Search for the cell housing the specified text and yield its (X, Y) center coordinate. 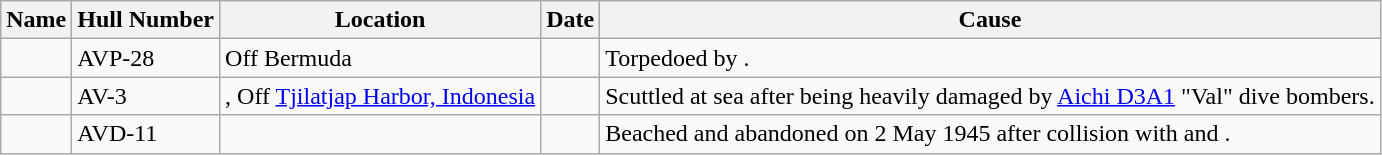
Hull Number (146, 20)
Location (380, 20)
Date (570, 20)
AVD-11 (146, 134)
Beached and abandoned on 2 May 1945 after collision with and . (990, 134)
AVP-28 (146, 58)
, Off Tjilatjap Harbor, Indonesia (380, 96)
Scuttled at sea after being heavily damaged by Aichi D3A1 "Val" dive bombers. (990, 96)
Cause (990, 20)
AV-3 (146, 96)
Off Bermuda (380, 58)
Name (36, 20)
Torpedoed by . (990, 58)
